Extract the [X, Y] coordinate from the center of the cell holding the provided text.  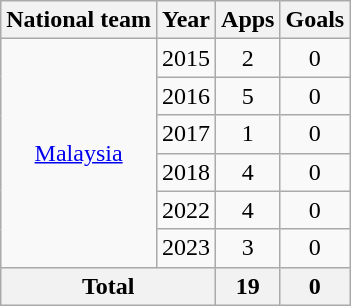
2015 [186, 58]
National team [79, 20]
2023 [186, 248]
2016 [186, 96]
Apps [248, 20]
3 [248, 248]
Year [186, 20]
Malaysia [79, 153]
2018 [186, 172]
1 [248, 134]
Total [108, 286]
5 [248, 96]
2 [248, 58]
Goals [315, 20]
19 [248, 286]
2017 [186, 134]
2022 [186, 210]
